Identify which cell holds the provided text, then report its (X, Y) central coordinate. 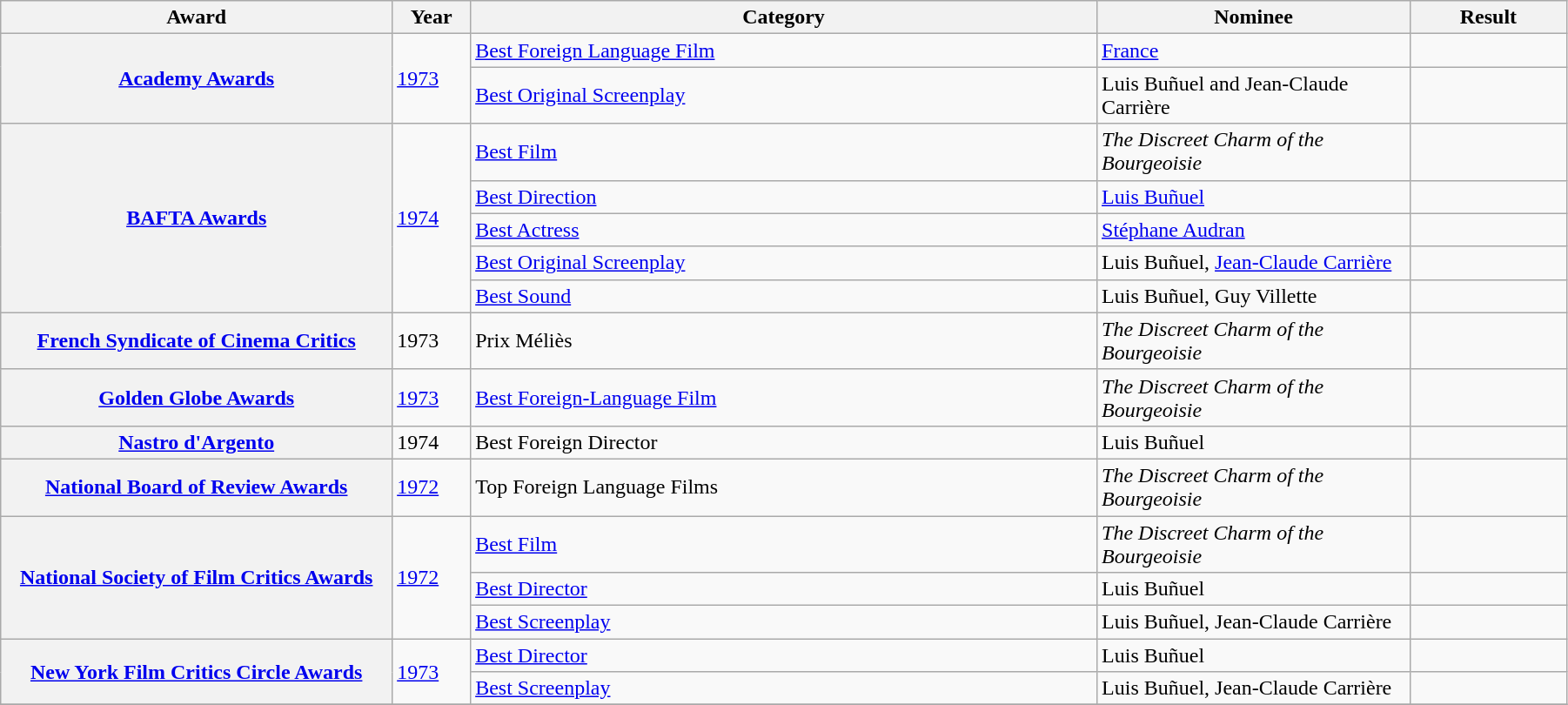
National Society of Film Critics Awards (197, 576)
Award (197, 17)
Nominee (1254, 17)
French Syndicate of Cinema Critics (197, 341)
Year (432, 17)
Luis Buñuel and Jean-Claude Carrière (1254, 96)
France (1254, 50)
Result (1488, 17)
Golden Globe Awards (197, 397)
Category (784, 17)
Prix Méliès (784, 341)
Best Direction (784, 197)
Best Foreign Director (784, 442)
Stéphane Audran (1254, 230)
Nastro d'Argento (197, 442)
Top Foreign Language Films (784, 487)
National Board of Review Awards (197, 487)
Best Foreign Language Film (784, 50)
Best Sound (784, 296)
Best Foreign-Language Film (784, 397)
Luis Buñuel, Guy Villette (1254, 296)
New York Film Critics Circle Awards (197, 672)
Academy Awards (197, 78)
BAFTA Awards (197, 218)
Best Actress (784, 230)
